Locate the cell with the specified text and output its [x, y] center coordinate. 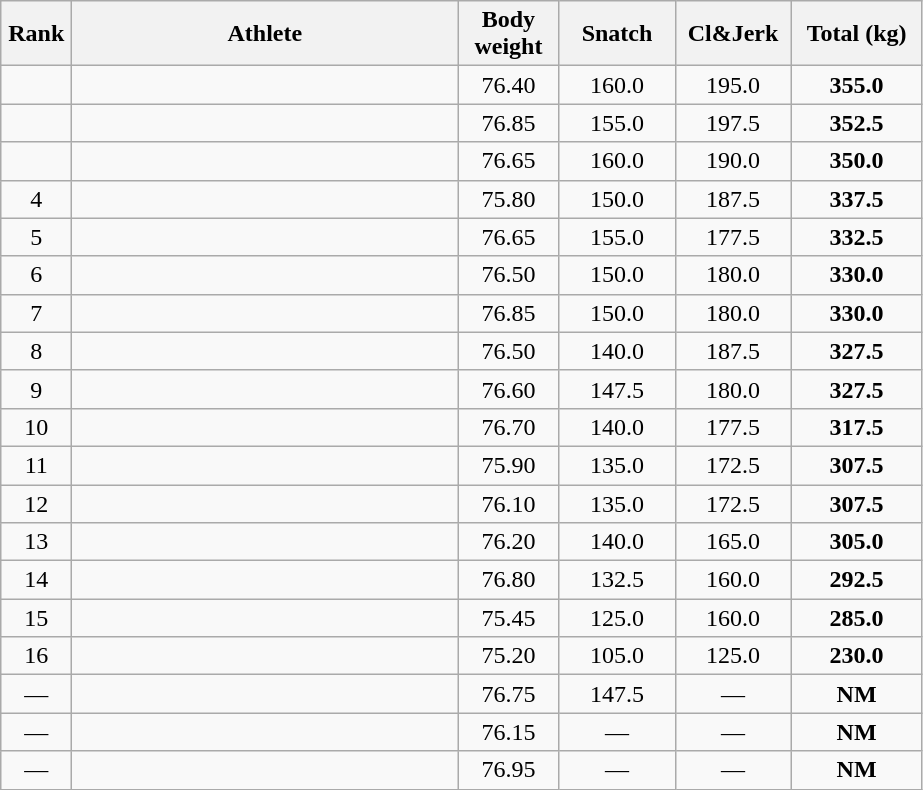
285.0 [856, 618]
75.80 [508, 199]
75.90 [508, 465]
76.10 [508, 503]
230.0 [856, 656]
Athlete [265, 34]
75.20 [508, 656]
Cl&Jerk [733, 34]
76.15 [508, 732]
305.0 [856, 542]
292.5 [856, 580]
13 [36, 542]
337.5 [856, 199]
190.0 [733, 161]
105.0 [617, 656]
165.0 [733, 542]
Rank [36, 34]
75.45 [508, 618]
14 [36, 580]
76.20 [508, 542]
7 [36, 313]
76.40 [508, 85]
76.75 [508, 694]
132.5 [617, 580]
6 [36, 275]
15 [36, 618]
352.5 [856, 123]
355.0 [856, 85]
4 [36, 199]
Body weight [508, 34]
12 [36, 503]
197.5 [733, 123]
Total (kg) [856, 34]
76.70 [508, 427]
Snatch [617, 34]
16 [36, 656]
10 [36, 427]
317.5 [856, 427]
9 [36, 389]
76.95 [508, 770]
350.0 [856, 161]
76.60 [508, 389]
76.80 [508, 580]
332.5 [856, 237]
11 [36, 465]
8 [36, 351]
5 [36, 237]
195.0 [733, 85]
